Capture the cell that displays the provided text and extract its (X, Y) central coordinate. 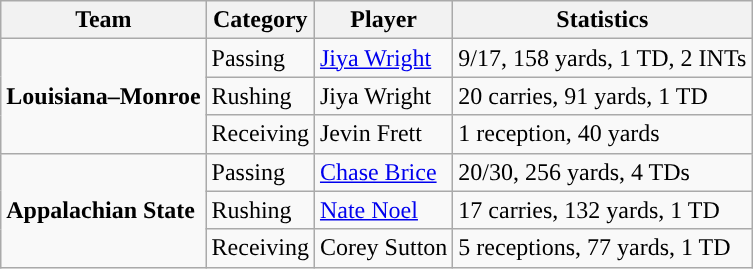
Jevin Frett (383, 134)
20 carries, 91 yards, 1 TD (602, 96)
5 receptions, 77 yards, 1 TD (602, 248)
1 reception, 40 yards (602, 134)
9/17, 158 yards, 1 TD, 2 INTs (602, 58)
Louisiana–Monroe (104, 96)
Chase Brice (383, 172)
Statistics (602, 20)
17 carries, 132 yards, 1 TD (602, 210)
Player (383, 20)
Team (104, 20)
20/30, 256 yards, 4 TDs (602, 172)
Nate Noel (383, 210)
Corey Sutton (383, 248)
Category (260, 20)
Appalachian State (104, 210)
